Identify which cell holds the provided text, then report its [x, y] central coordinate. 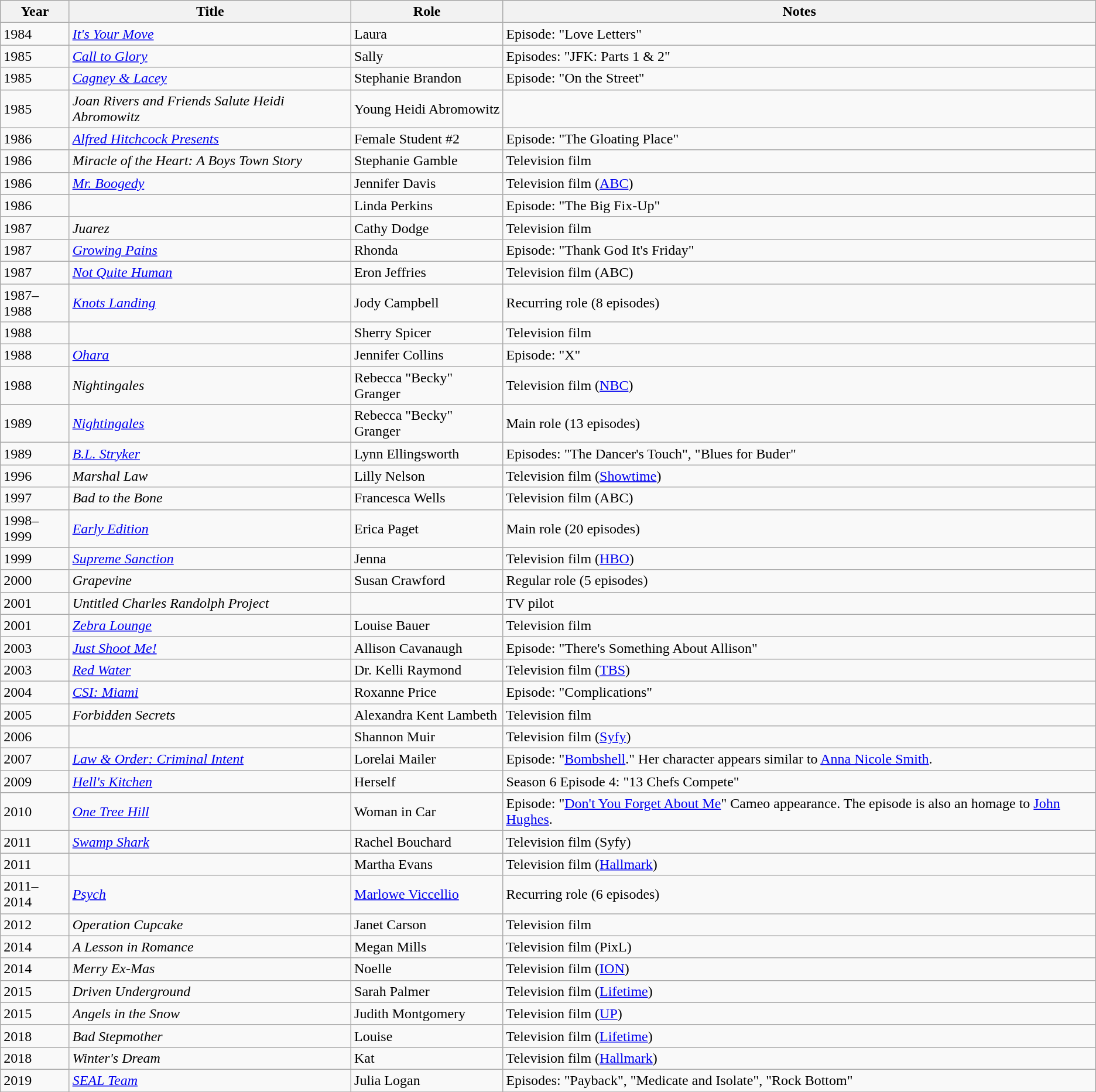
Episode: "The Gloating Place" [799, 139]
Angels in the Snow [210, 1014]
2000 [35, 581]
Episode: "The Big Fix-Up" [799, 206]
2005 [35, 715]
2006 [35, 737]
Just Shoot Me! [210, 648]
2011–2014 [35, 895]
Law & Order: Criminal Intent [210, 759]
Female Student #2 [427, 139]
Martha Evans [427, 864]
Francesca Wells [427, 498]
Hell's Kitchen [210, 782]
Lilly Nelson [427, 476]
Episode: "Love Letters" [799, 34]
Episode: "Thank God It's Friday" [799, 250]
Eron Jeffries [427, 272]
Kat [427, 1058]
Main role (13 episodes) [799, 424]
Zebra Lounge [210, 625]
B.L. Stryker [210, 454]
Supreme Sanction [210, 559]
1984 [35, 34]
Year [35, 12]
Lorelai Mailer [427, 759]
Psych [210, 895]
Title [210, 12]
Megan Mills [427, 947]
Ohara [210, 355]
Episode: "Bombshell." Her character appears similar to Anna Nicole Smith. [799, 759]
Episodes: "Payback", "Medicate and Isolate", "Rock Bottom" [799, 1080]
Juarez [210, 228]
Erica Paget [427, 528]
1999 [35, 559]
Swamp Shark [210, 842]
Allison Cavanaugh [427, 648]
Untitled Charles Randolph Project [210, 603]
Woman in Car [427, 812]
1997 [35, 498]
Television film (ION) [799, 969]
Episodes: "The Dancer's Touch", "Blues for Buder" [799, 454]
Television film (HBO) [799, 559]
Grapevine [210, 581]
Bad Stepmother [210, 1036]
Regular role (5 episodes) [799, 581]
Recurring role (8 episodes) [799, 302]
Knots Landing [210, 302]
Operation Cupcake [210, 925]
Julia Logan [427, 1080]
Rachel Bouchard [427, 842]
Susan Crawford [427, 581]
Episode: "There's Something About Allison" [799, 648]
2010 [35, 812]
CSI: Miami [210, 692]
Early Edition [210, 528]
Marlowe Viccellio [427, 895]
Jennifer Collins [427, 355]
Television film (PixL) [799, 947]
Episode: "On the Street" [799, 78]
1987–1988 [35, 302]
Red Water [210, 670]
Bad to the Bone [210, 498]
It's Your Move [210, 34]
Louise Bauer [427, 625]
Driven Underground [210, 991]
Not Quite Human [210, 272]
Alexandra Kent Lambeth [427, 715]
Lynn Ellingsworth [427, 454]
Rhonda [427, 250]
Main role (20 episodes) [799, 528]
2009 [35, 782]
2004 [35, 692]
Call to Glory [210, 56]
Marshal Law [210, 476]
Cathy Dodge [427, 228]
Episode: "X" [799, 355]
Notes [799, 12]
Dr. Kelli Raymond [427, 670]
Growing Pains [210, 250]
Laura [427, 34]
Television film (Showtime) [799, 476]
Episode: "Don't You Forget About Me" Cameo appearance. The episode is also an homage to John Hughes. [799, 812]
Jenna [427, 559]
1998–1999 [35, 528]
Janet Carson [427, 925]
Sherry Spicer [427, 333]
Louise [427, 1036]
Linda Perkins [427, 206]
Stephanie Gamble [427, 161]
2019 [35, 1080]
2007 [35, 759]
Judith Montgomery [427, 1014]
Shannon Muir [427, 737]
Television film (UP) [799, 1014]
Miracle of the Heart: A Boys Town Story [210, 161]
Television film (NBC) [799, 385]
Recurring role (6 episodes) [799, 895]
Jennifer Davis [427, 183]
Episodes: "JFK: Parts 1 & 2" [799, 56]
Noelle [427, 969]
Jody Campbell [427, 302]
Herself [427, 782]
Mr. Boogedy [210, 183]
Alfred Hitchcock Presents [210, 139]
1996 [35, 476]
Episode: "Complications" [799, 692]
Young Heidi Abromowitz [427, 109]
Stephanie Brandon [427, 78]
Merry Ex-Mas [210, 969]
One Tree Hill [210, 812]
TV pilot [799, 603]
Television film (TBS) [799, 670]
2012 [35, 925]
Sarah Palmer [427, 991]
A Lesson in Romance [210, 947]
Roxanne Price [427, 692]
Joan Rivers and Friends Salute Heidi Abromowitz [210, 109]
Winter's Dream [210, 1058]
Cagney & Lacey [210, 78]
Role [427, 12]
Forbidden Secrets [210, 715]
Sally [427, 56]
Season 6 Episode 4: "13 Chefs Compete" [799, 782]
SEAL Team [210, 1080]
